Find where the given text appears and provide that cell's center as [x, y] coordinate. 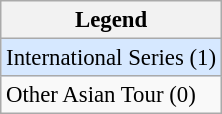
Legend [112, 20]
International Series (1) [112, 58]
Other Asian Tour (0) [112, 95]
